Return the [X, Y] coordinate for the center point of the cell that contains the specified text.  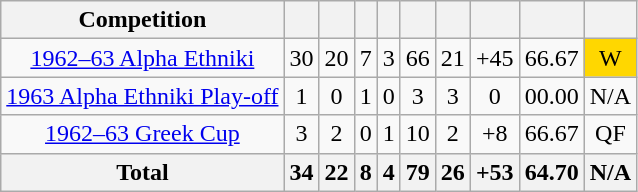
4 [388, 172]
34 [302, 172]
+45 [494, 58]
+8 [494, 134]
26 [452, 172]
22 [336, 172]
+53 [494, 172]
QF [610, 134]
7 [366, 58]
64.70 [552, 172]
66 [418, 58]
30 [302, 58]
1963 Alpha Ethniki Play-off [142, 96]
Competition [142, 20]
1962–63 Greek Cup [142, 134]
1962–63 Alpha Ethniki [142, 58]
10 [418, 134]
21 [452, 58]
79 [418, 172]
8 [366, 172]
20 [336, 58]
00.00 [552, 96]
Total [142, 172]
W [610, 58]
